Output the (x, y) coordinate of the center of the cell containing the given text.  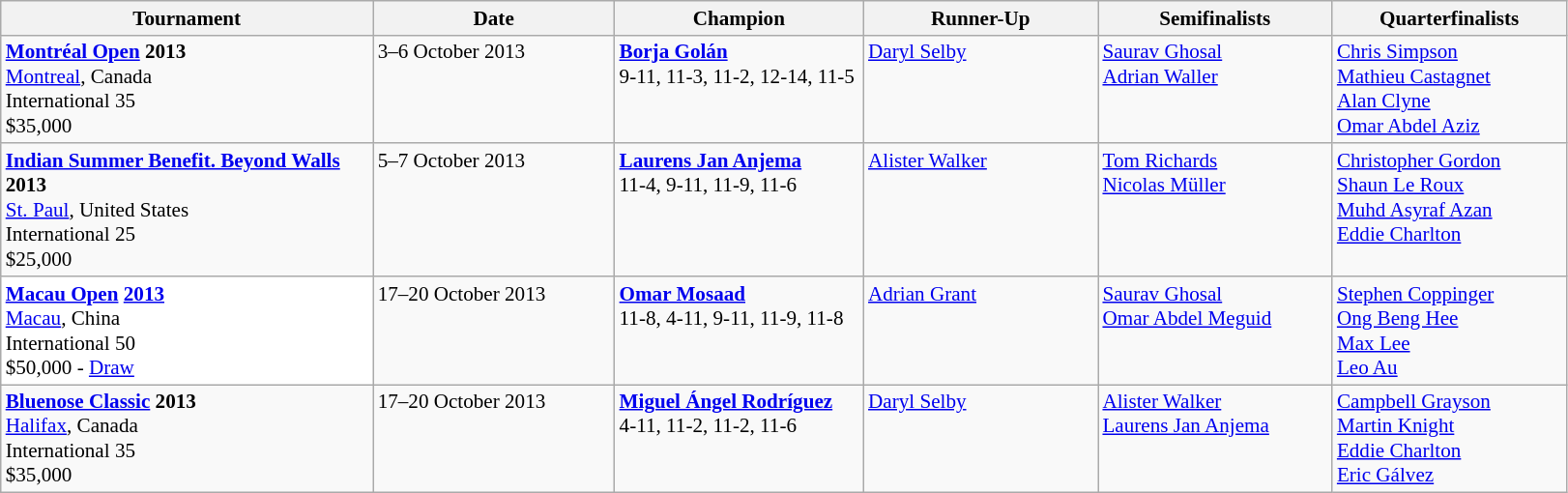
Date (494, 17)
Alister Walker Laurens Jan Anjema (1215, 439)
Tom Richards Nicolas Müller (1215, 209)
Quarterfinalists (1449, 17)
3–6 October 2013 (494, 89)
Semifinalists (1215, 17)
Adrian Grant (980, 331)
Omar Mosaad11-8, 4-11, 9-11, 11-9, 11-8 (739, 331)
Chris Simpson Mathieu Castagnet Alan Clyne Omar Abdel Aziz (1449, 89)
Indian Summer Benefit. Beyond Walls 2013 St. Paul, United StatesInternational 25$25,000 (188, 209)
Laurens Jan Anjema11-4, 9-11, 11-9, 11-6 (739, 209)
Runner-Up (980, 17)
Saurav Ghosal Omar Abdel Meguid (1215, 331)
Miguel Ángel Rodríguez4-11, 11-2, 11-2, 11-6 (739, 439)
Christopher Gordon Shaun Le Roux Muhd Asyraf Azan Eddie Charlton (1449, 209)
Macau Open 2013 Macau, ChinaInternational 50$50,000 - Draw (188, 331)
Saurav Ghosal Adrian Waller (1215, 89)
5–7 October 2013 (494, 209)
Bluenose Classic 2013 Halifax, CanadaInternational 35$35,000 (188, 439)
Stephen Coppinger Ong Beng Hee Max Lee Leo Au (1449, 331)
Alister Walker (980, 209)
Tournament (188, 17)
Campbell Grayson Martin Knight Eddie Charlton Eric Gálvez (1449, 439)
Champion (739, 17)
Borja Golán9-11, 11-3, 11-2, 12-14, 11-5 (739, 89)
Montréal Open 2013 Montreal, CanadaInternational 35$35,000 (188, 89)
